Provide the (x, y) coordinate of the cell's center where the given text is located.  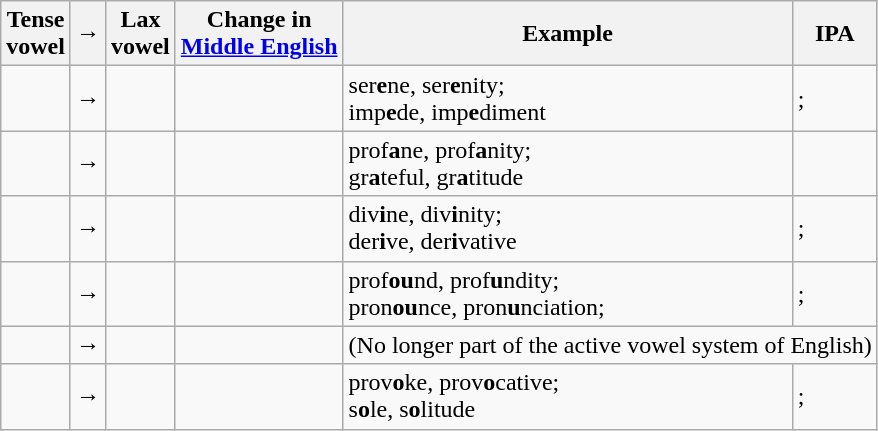
Tense vowel (36, 34)
profane, profanity;grateful, gratitude (568, 164)
divine, divinity;derive, derivative (568, 228)
profound, profundity;pronounce, pronunciation; (568, 294)
Change in Middle English (259, 34)
Lax vowel (141, 34)
Example (568, 34)
serene, serenity;impede, impediment (568, 98)
(No longer part of the active vowel system of English) (610, 345)
provoke, provocative;sole, solitude (568, 396)
IPA (834, 34)
